Provide the [X, Y] coordinate of the cell's center where the given text is located.  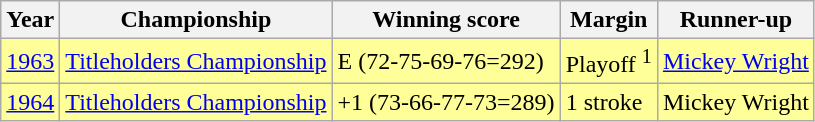
Winning score [446, 20]
1963 [30, 62]
+1 (73-66-77-73=289) [446, 102]
1 stroke [608, 102]
Year [30, 20]
1964 [30, 102]
Runner-up [736, 20]
E (72-75-69-76=292) [446, 62]
Margin [608, 20]
Playoff 1 [608, 62]
Championship [196, 20]
